Provide the (x, y) coordinate of the cell's center where the given text is located.  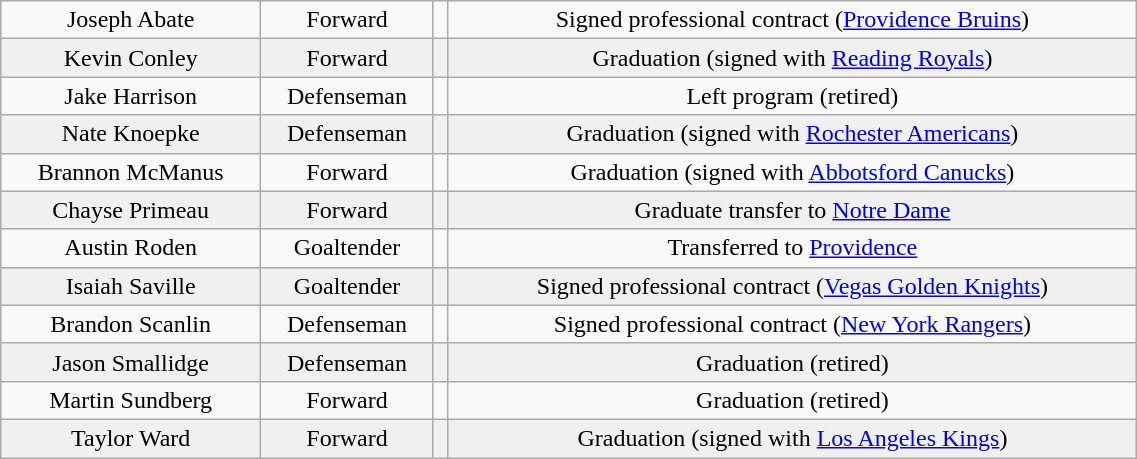
Graduation (signed with Los Angeles Kings) (792, 438)
Brannon McManus (131, 172)
Jake Harrison (131, 96)
Chayse Primeau (131, 210)
Graduation (signed with Reading Royals) (792, 58)
Signed professional contract (Vegas Golden Knights) (792, 286)
Signed professional contract (Providence Bruins) (792, 20)
Graduation (signed with Rochester Americans) (792, 134)
Left program (retired) (792, 96)
Signed professional contract (New York Rangers) (792, 324)
Isaiah Saville (131, 286)
Joseph Abate (131, 20)
Kevin Conley (131, 58)
Graduate transfer to Notre Dame (792, 210)
Taylor Ward (131, 438)
Martin Sundberg (131, 400)
Graduation (signed with Abbotsford Canucks) (792, 172)
Jason Smallidge (131, 362)
Nate Knoepke (131, 134)
Transferred to Providence (792, 248)
Austin Roden (131, 248)
Brandon Scanlin (131, 324)
